Detect which cell encompasses the target text, then output its [X, Y] center coordinate. 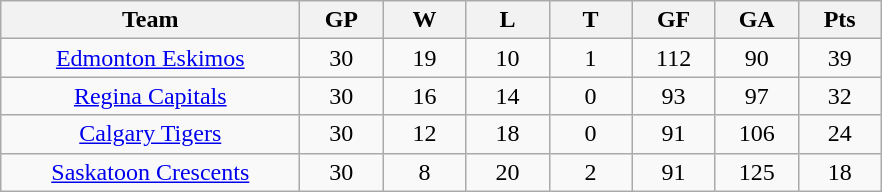
125 [756, 172]
Regina Capitals [150, 96]
8 [424, 172]
39 [840, 58]
Saskatoon Crescents [150, 172]
10 [508, 58]
93 [674, 96]
GA [756, 20]
L [508, 20]
Pts [840, 20]
20 [508, 172]
97 [756, 96]
Edmonton Eskimos [150, 58]
106 [756, 134]
W [424, 20]
90 [756, 58]
32 [840, 96]
1 [590, 58]
16 [424, 96]
12 [424, 134]
14 [508, 96]
2 [590, 172]
112 [674, 58]
Team [150, 20]
19 [424, 58]
GP [342, 20]
24 [840, 134]
GF [674, 20]
Calgary Tigers [150, 134]
T [590, 20]
